For the text-containing cell, return its midpoint in [x, y] coordinate format. 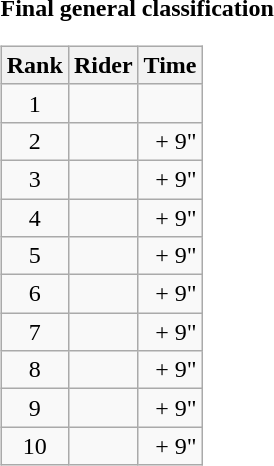
3 [34, 179]
Time [170, 65]
7 [34, 332]
10 [34, 446]
9 [34, 408]
2 [34, 141]
Rank [34, 65]
4 [34, 217]
6 [34, 294]
1 [34, 103]
5 [34, 256]
8 [34, 370]
Rider [103, 65]
